Provide the (x, y) coordinate of the cell's center where the given text is located.  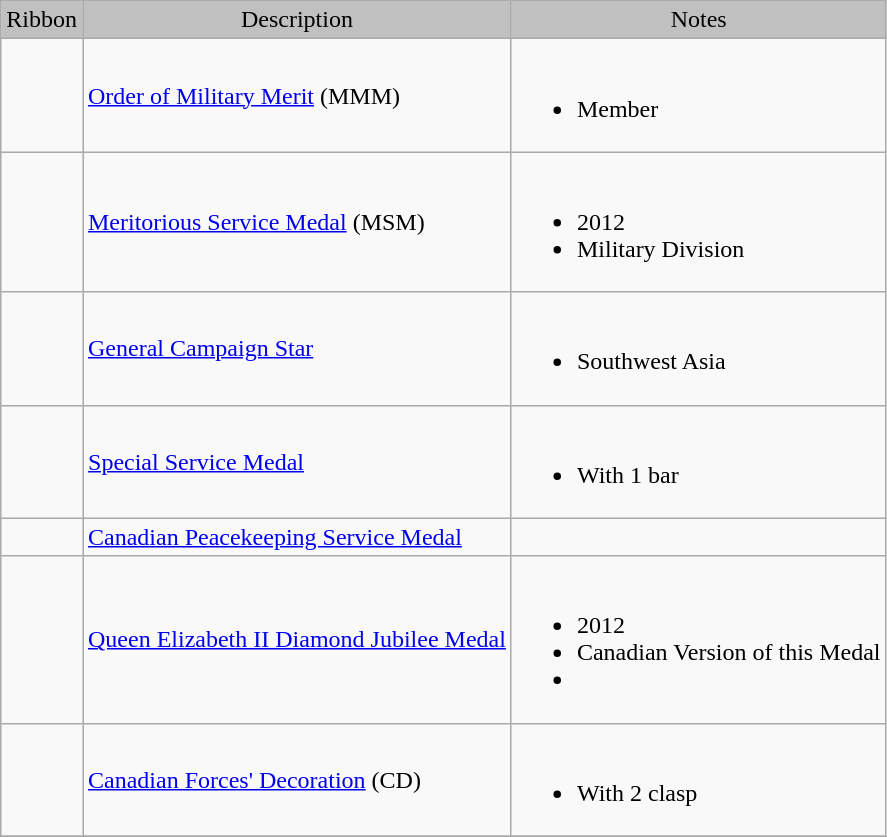
Member (698, 96)
2012Canadian Version of this Medal (698, 640)
General Campaign Star (296, 348)
Canadian Forces' Decoration (CD) (296, 780)
Southwest Asia (698, 348)
Ribbon (42, 20)
2012Military Division (698, 222)
Canadian Peacekeeping Service Medal (296, 537)
With 1 bar (698, 462)
Description (296, 20)
Notes (698, 20)
Meritorious Service Medal (MSM) (296, 222)
With 2 clasp (698, 780)
Special Service Medal (296, 462)
Order of Military Merit (MMM) (296, 96)
Queen Elizabeth II Diamond Jubilee Medal (296, 640)
